Locate the cell with the specified text and output its [X, Y] center coordinate. 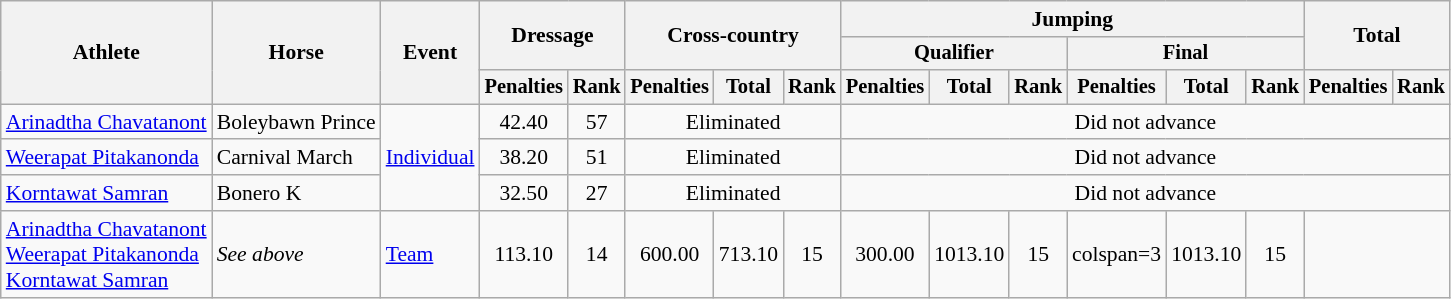
14 [597, 254]
Arinadtha Chavatanont [106, 122]
Horse [296, 52]
Carnival March [296, 158]
51 [597, 158]
Arinadtha ChavatanontWeerapat PitakanondaKorntawat Samran [106, 254]
Dressage [553, 36]
Cross-country [732, 36]
Weerapat Pitakanonda [106, 158]
27 [597, 193]
Bonero K [296, 193]
colspan=3 [1116, 254]
Jumping [1072, 19]
Final [1186, 54]
Boleybawn Prince [296, 122]
Individual [430, 158]
113.10 [524, 254]
Qualifier [954, 54]
38.20 [524, 158]
57 [597, 122]
Team [430, 254]
600.00 [669, 254]
Athlete [106, 52]
300.00 [885, 254]
713.10 [748, 254]
32.50 [524, 193]
42.40 [524, 122]
Event [430, 52]
Korntawat Samran [106, 193]
See above [296, 254]
